Detect which cell encompasses the target text, then output its (x, y) center coordinate. 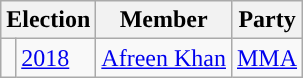
2018 (56, 58)
Party (266, 20)
Member (164, 20)
Afreen Khan (164, 58)
Election (48, 20)
MMA (266, 58)
